Find where the given text appears and provide that cell's center as [X, Y] coordinate. 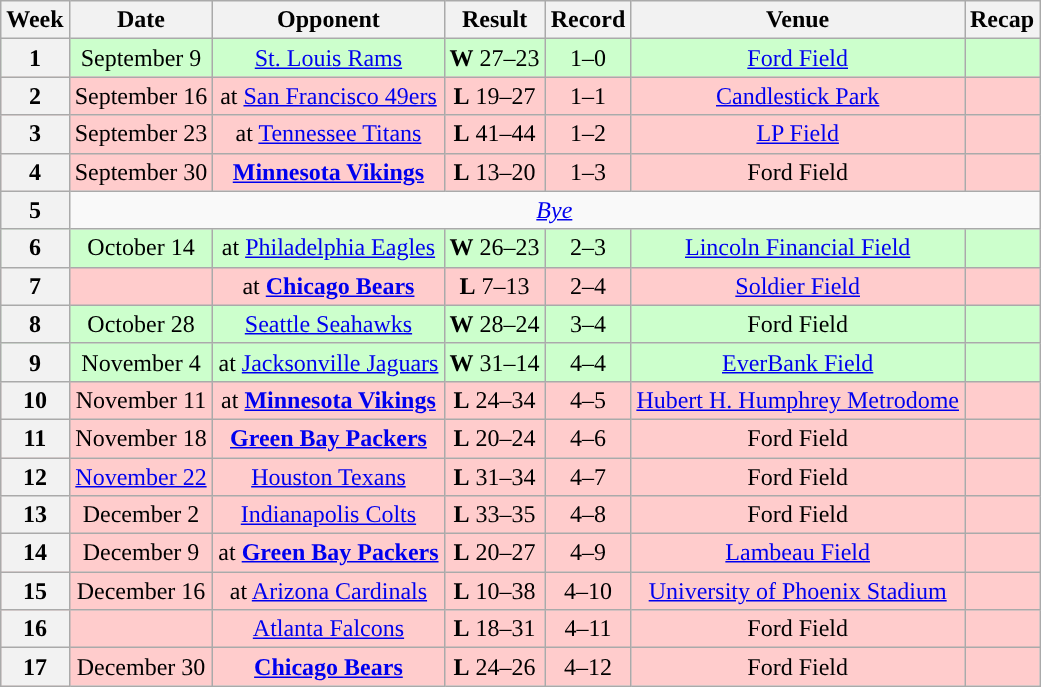
Chicago Bears [328, 667]
4–6 [588, 438]
EverBank Field [798, 362]
10 [35, 400]
September 23 [141, 134]
2–3 [588, 248]
L 13–20 [494, 172]
at Chicago Bears [328, 286]
W 28–24 [494, 324]
Indianapolis Colts [328, 515]
L 19–27 [494, 96]
8 [35, 324]
3 [35, 134]
at Green Bay Packers [328, 553]
Seattle Seahawks [328, 324]
at Tennessee Titans [328, 134]
Date [141, 20]
Soldier Field [798, 286]
3–4 [588, 324]
Recap [1002, 20]
December 2 [141, 515]
4–12 [588, 667]
17 [35, 667]
1–1 [588, 96]
November 4 [141, 362]
4–11 [588, 629]
December 16 [141, 591]
Green Bay Packers [328, 438]
L 20–24 [494, 438]
1–0 [588, 58]
at Philadelphia Eagles [328, 248]
Record [588, 20]
Hubert H. Humphrey Metrodome [798, 400]
October 28 [141, 324]
Opponent [328, 20]
Lincoln Financial Field [798, 248]
Venue [798, 20]
4–7 [588, 477]
W 31–14 [494, 362]
Bye [554, 210]
L 18–31 [494, 629]
September 30 [141, 172]
4–8 [588, 515]
St. Louis Rams [328, 58]
W 26–23 [494, 248]
4 [35, 172]
2 [35, 96]
9 [35, 362]
5 [35, 210]
14 [35, 553]
Minnesota Vikings [328, 172]
L 41–44 [494, 134]
6 [35, 248]
December 30 [141, 667]
1–2 [588, 134]
L 7–13 [494, 286]
October 14 [141, 248]
University of Phoenix Stadium [798, 591]
November 11 [141, 400]
L 31–34 [494, 477]
L 24–26 [494, 667]
15 [35, 591]
L 10–38 [494, 591]
November 22 [141, 477]
13 [35, 515]
at Arizona Cardinals [328, 591]
4–4 [588, 362]
at Jacksonville Jaguars [328, 362]
4–5 [588, 400]
4–9 [588, 553]
Atlanta Falcons [328, 629]
December 9 [141, 553]
11 [35, 438]
L 33–35 [494, 515]
W 27–23 [494, 58]
1 [35, 58]
16 [35, 629]
November 18 [141, 438]
at Minnesota Vikings [328, 400]
12 [35, 477]
at San Francisco 49ers [328, 96]
7 [35, 286]
Lambeau Field [798, 553]
September 16 [141, 96]
September 9 [141, 58]
1–3 [588, 172]
Week [35, 20]
L 20–27 [494, 553]
Result [494, 20]
Houston Texans [328, 477]
4–10 [588, 591]
LP Field [798, 134]
L 24–34 [494, 400]
Candlestick Park [798, 96]
2–4 [588, 286]
